Capture the cell that displays the provided text and extract its (X, Y) central coordinate. 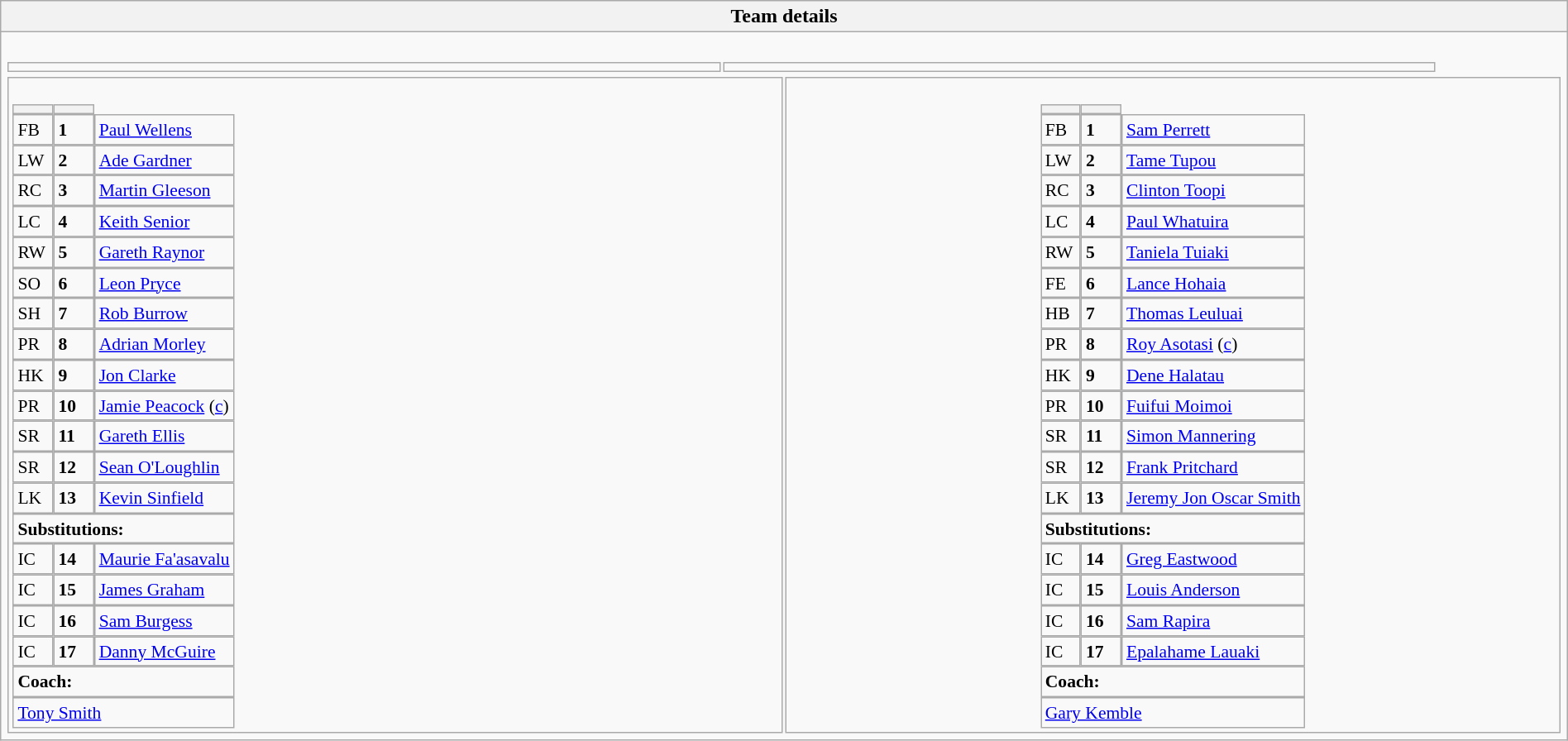
Dene Halatau (1213, 375)
Epalahame Lauaki (1213, 652)
Fuifui Moimoi (1213, 405)
Taniela Tuiaki (1213, 251)
Roy Asotasi (c) (1213, 344)
Paul Wellens (165, 129)
Martin Gleeson (165, 190)
Gary Kemble (1173, 713)
James Graham (165, 590)
Team details (784, 17)
Paul Whatuira (1213, 222)
Rob Burrow (165, 314)
Kevin Sinfield (165, 498)
Louis Anderson (1213, 590)
Jamie Peacock (c) (165, 405)
Jon Clarke (165, 375)
Frank Pritchard (1213, 466)
FE (1060, 283)
Tony Smith (124, 713)
Danny McGuire (165, 652)
Keith Senior (165, 222)
SO (33, 283)
Jeremy Jon Oscar Smith (1213, 498)
Gareth Raynor (165, 251)
Gareth Ellis (165, 437)
Tame Tupou (1213, 160)
Maurie Fa'asavalu (165, 559)
Sam Burgess (165, 620)
Leon Pryce (165, 283)
SH (33, 314)
Sam Rapira (1213, 620)
Sean O'Loughlin (165, 466)
Clinton Toopi (1213, 190)
Simon Mannering (1213, 437)
Ade Gardner (165, 160)
Sam Perrett (1213, 129)
Greg Eastwood (1213, 559)
Thomas Leuluai (1213, 314)
HB (1060, 314)
Adrian Morley (165, 344)
Lance Hohaia (1213, 283)
